Extract the [X, Y] coordinate from the center of the cell holding the provided text.  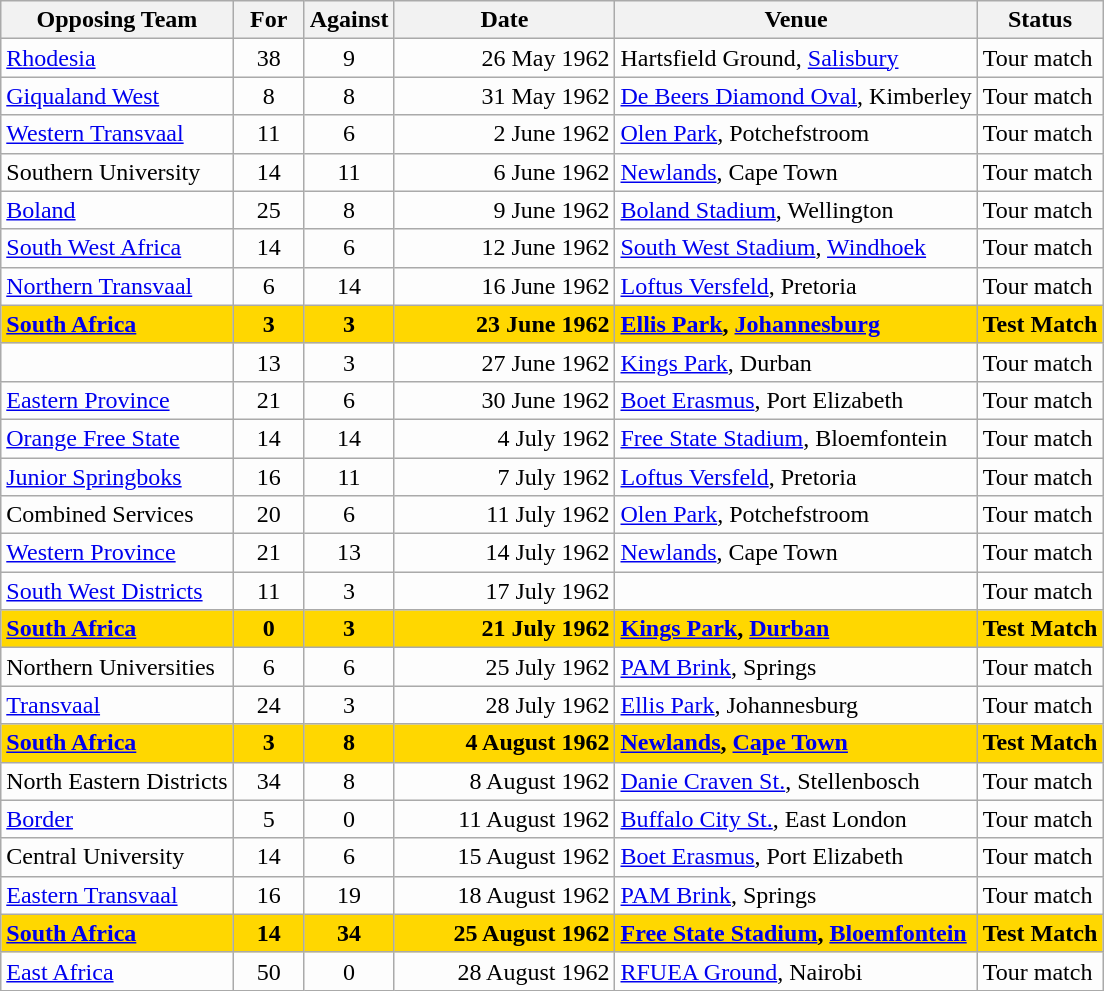
2 June 1962 [504, 134]
Border [117, 819]
Western Transvaal [117, 134]
12 June 1962 [504, 248]
17 July 1962 [504, 591]
Southern University [117, 172]
De Beers Diamond Oval, Kimberley [796, 96]
14 July 1962 [504, 553]
Western Province [117, 553]
26 May 1962 [504, 58]
8 August 1962 [504, 781]
Eastern Transvaal [117, 895]
East Africa [117, 971]
25 August 1962 [504, 933]
50 [268, 971]
24 [268, 705]
25 [268, 210]
23 June 1962 [504, 324]
9 June 1962 [504, 210]
31 May 1962 [504, 96]
16 June 1962 [504, 286]
11 July 1962 [504, 515]
North Eastern Districts [117, 781]
9 [349, 58]
Giqualand West [117, 96]
Danie Craven St., Stellenbosch [796, 781]
30 June 1962 [504, 400]
Boland Stadium, Wellington [796, 210]
11 August 1962 [504, 819]
4 August 1962 [504, 743]
Orange Free State [117, 438]
Opposing Team [117, 20]
Central University [117, 857]
Rhodesia [117, 58]
25 July 1962 [504, 667]
Status [1040, 20]
South West Stadium, Windhoek [796, 248]
South West Districts [117, 591]
19 [349, 895]
38 [268, 58]
20 [268, 515]
Junior Springboks [117, 477]
Northern Universities [117, 667]
27 June 1962 [504, 362]
28 August 1962 [504, 971]
7 July 1962 [504, 477]
For [268, 20]
21 July 1962 [504, 629]
Hartsfield Ground, Salisbury [796, 58]
Boland [117, 210]
5 [268, 819]
Venue [796, 20]
Transvaal [117, 705]
Buffalo City St., East London [796, 819]
Northern Transvaal [117, 286]
Combined Services [117, 515]
6 June 1962 [504, 172]
Date [504, 20]
RFUEA Ground, Nairobi [796, 971]
Against [349, 20]
18 August 1962 [504, 895]
28 July 1962 [504, 705]
Eastern Province [117, 400]
15 August 1962 [504, 857]
South West Africa [117, 248]
4 July 1962 [504, 438]
